Scan for the cell matching the given text and deliver its [X, Y] coordinate at center. 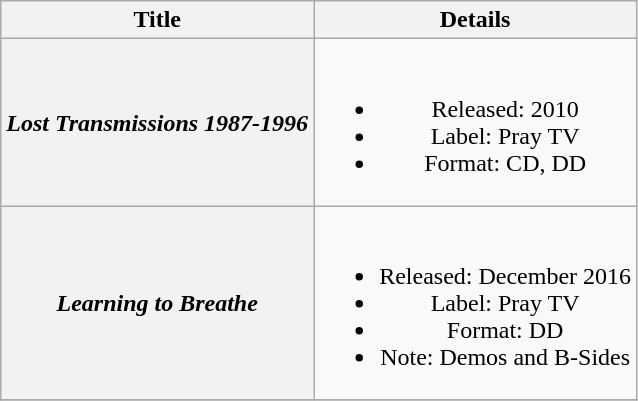
Title [158, 20]
Released: 2010Label: Pray TVFormat: CD, DD [476, 122]
Released: December 2016Label: Pray TVFormat: DDNote: Demos and B-Sides [476, 303]
Details [476, 20]
Learning to Breathe [158, 303]
Lost Transmissions 1987-1996 [158, 122]
